Search for the cell housing the specified text and yield its [X, Y] center coordinate. 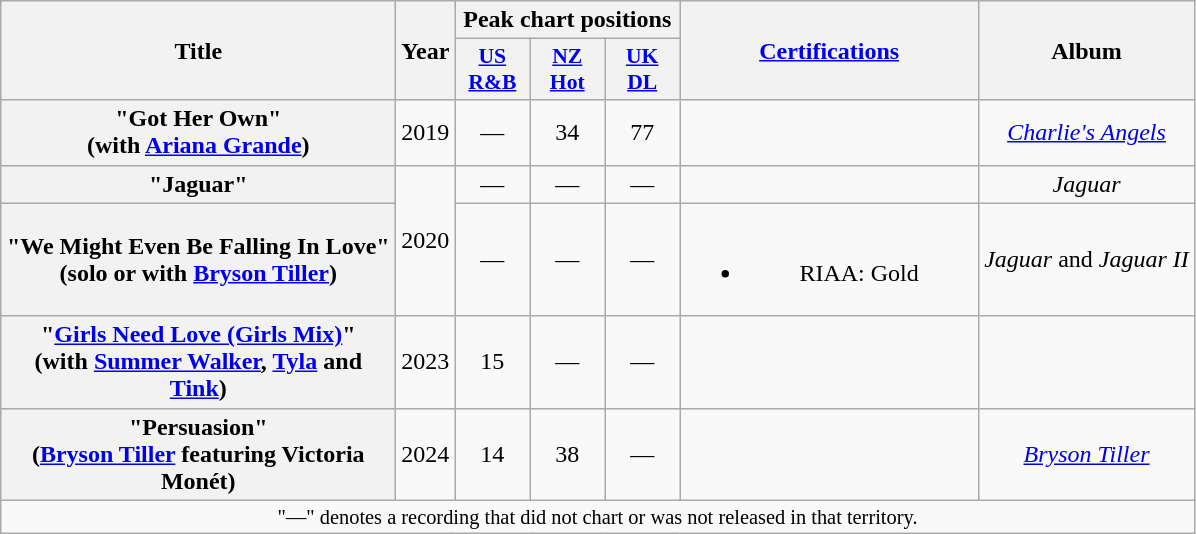
Album [1087, 50]
Jaguar [1087, 184]
Certifications [830, 50]
14 [492, 454]
Charlie's Angels [1087, 132]
2019 [426, 132]
2023 [426, 362]
15 [492, 362]
UKDL [642, 70]
2020 [426, 240]
Title [198, 50]
Year [426, 50]
2024 [426, 454]
"—" denotes a recording that did not chart or was not released in that territory. [598, 517]
"Persuasion"(Bryson Tiller featuring Victoria Monét) [198, 454]
RIAA: Gold [830, 260]
"Got Her Own"(with Ariana Grande) [198, 132]
"Jaguar" [198, 184]
Bryson Tiller [1087, 454]
"Girls Need Love (Girls Mix)"(with Summer Walker, Tyla and Tink) [198, 362]
77 [642, 132]
Jaguar and Jaguar II [1087, 260]
NZHot [568, 70]
Peak chart positions [568, 20]
"We Might Even Be Falling In Love"(solo or with Bryson Tiller) [198, 260]
34 [568, 132]
USR&B [492, 70]
38 [568, 454]
